From the cell containing the given text, extract its center point as (X, Y) coordinate. 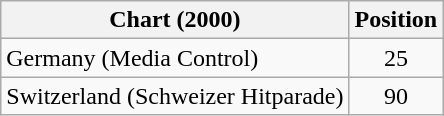
90 (396, 96)
Chart (2000) (175, 20)
25 (396, 58)
Position (396, 20)
Switzerland (Schweizer Hitparade) (175, 96)
Germany (Media Control) (175, 58)
